Provide the [X, Y] coordinate of the cell's center where the given text is located.  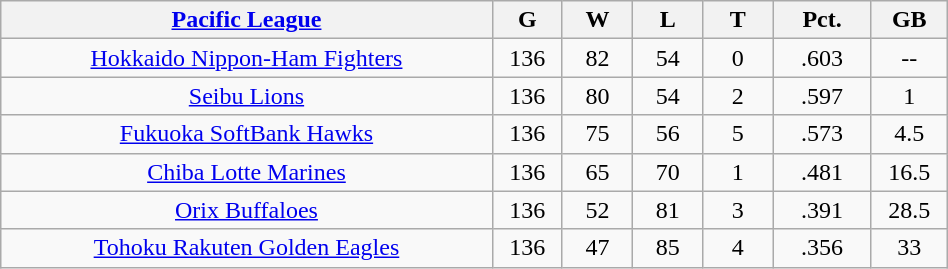
85 [668, 248]
Fukuoka SoftBank Hawks [246, 134]
Chiba Lotte Marines [246, 172]
-- [909, 58]
16.5 [909, 172]
75 [597, 134]
4.5 [909, 134]
G [527, 20]
Pct. [822, 20]
T [738, 20]
.356 [822, 248]
5 [738, 134]
.481 [822, 172]
Tohoku Rakuten Golden Eagles [246, 248]
80 [597, 96]
Hokkaido Nippon-Ham Fighters [246, 58]
.391 [822, 210]
70 [668, 172]
33 [909, 248]
65 [597, 172]
L [668, 20]
56 [668, 134]
4 [738, 248]
.603 [822, 58]
W [597, 20]
Seibu Lions [246, 96]
Pacific League [246, 20]
52 [597, 210]
Orix Buffaloes [246, 210]
2 [738, 96]
0 [738, 58]
82 [597, 58]
GB [909, 20]
.597 [822, 96]
47 [597, 248]
.573 [822, 134]
3 [738, 210]
81 [668, 210]
28.5 [909, 210]
